Search for the cell housing the specified text and yield its (X, Y) center coordinate. 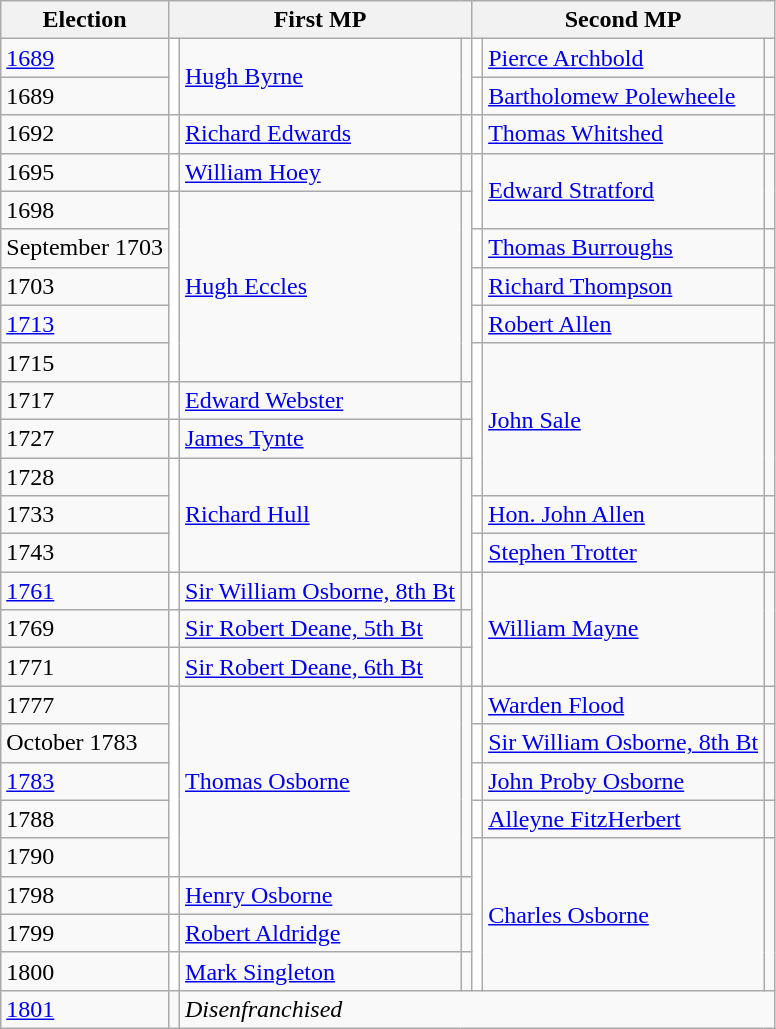
Edward Stratford (624, 191)
Sir Robert Deane, 6th Bt (320, 667)
Sir Robert Deane, 5th Bt (320, 629)
Thomas Burroughs (624, 248)
Warden Flood (624, 705)
1777 (85, 705)
Thomas Osborne (320, 781)
Henry Osborne (320, 895)
1788 (85, 819)
1771 (85, 667)
1695 (85, 172)
1717 (85, 400)
1703 (85, 286)
First MP (320, 20)
Richard Edwards (320, 134)
Alleyne FitzHerbert (624, 819)
Stephen Trotter (624, 553)
1727 (85, 438)
William Hoey (320, 172)
Charles Osborne (624, 914)
John Proby Osborne (624, 781)
John Sale (624, 419)
1715 (85, 362)
1783 (85, 781)
Hugh Eccles (320, 286)
October 1783 (85, 743)
1743 (85, 553)
1801 (85, 1009)
1769 (85, 629)
Robert Aldridge (320, 933)
1733 (85, 515)
Hugh Byrne (320, 77)
Election (85, 20)
1798 (85, 895)
1799 (85, 933)
1790 (85, 857)
Richard Hull (320, 515)
Hon. John Allen (624, 515)
Disenfranchised (478, 1009)
1800 (85, 971)
Mark Singleton (320, 971)
William Mayne (624, 629)
1761 (85, 591)
1713 (85, 324)
Robert Allen (624, 324)
1698 (85, 210)
Bartholomew Polewheele (624, 96)
1728 (85, 477)
September 1703 (85, 248)
Richard Thompson (624, 286)
Second MP (624, 20)
Pierce Archbold (624, 58)
1692 (85, 134)
James Tynte (320, 438)
Thomas Whitshed (624, 134)
Edward Webster (320, 400)
